Output the (x, y) coordinate of the center of the cell containing the given text.  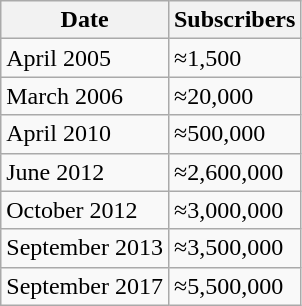
April 2010 (85, 134)
≈3,500,000 (234, 248)
Date (85, 20)
≈3,000,000 (234, 210)
≈20,000 (234, 96)
September 2013 (85, 248)
≈2,600,000 (234, 172)
April 2005 (85, 58)
Subscribers (234, 20)
September 2017 (85, 286)
March 2006 (85, 96)
October 2012 (85, 210)
≈500,000 (234, 134)
≈1,500 (234, 58)
June 2012 (85, 172)
≈5,500,000 (234, 286)
